Extract the [x, y] coordinate from the center of the cell holding the provided text.  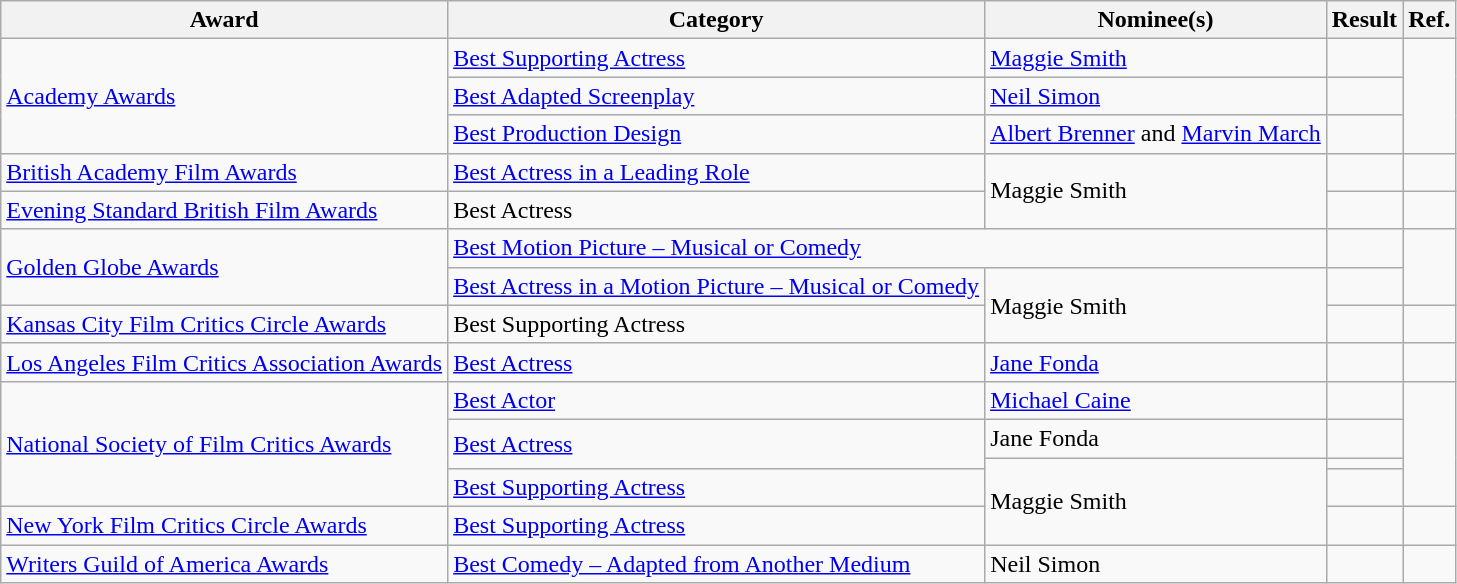
Ref. [1430, 20]
Award [224, 20]
Category [716, 20]
Best Adapted Screenplay [716, 96]
Best Actress in a Leading Role [716, 172]
Michael Caine [1156, 400]
British Academy Film Awards [224, 172]
New York Film Critics Circle Awards [224, 526]
Golden Globe Awards [224, 267]
Best Production Design [716, 134]
Albert Brenner and Marvin March [1156, 134]
Best Motion Picture – Musical or Comedy [888, 248]
Best Actor [716, 400]
Los Angeles Film Critics Association Awards [224, 362]
Kansas City Film Critics Circle Awards [224, 324]
Academy Awards [224, 96]
Best Comedy – Adapted from Another Medium [716, 564]
Evening Standard British Film Awards [224, 210]
Writers Guild of America Awards [224, 564]
Result [1364, 20]
Best Actress in a Motion Picture – Musical or Comedy [716, 286]
National Society of Film Critics Awards [224, 444]
Nominee(s) [1156, 20]
